Return [X, Y] of the center of cell containing provided text 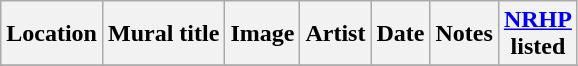
Image [262, 34]
Location [52, 34]
NRHPlisted [538, 34]
Mural title [163, 34]
Notes [464, 34]
Artist [336, 34]
Date [400, 34]
